Output the (X, Y) coordinate of the center of the cell containing the given text.  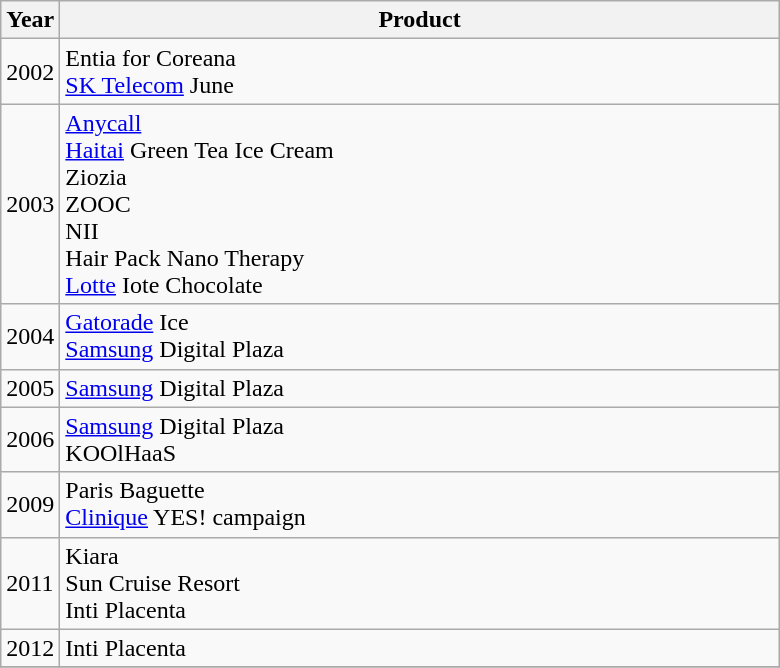
Gatorade Ice Samsung Digital Plaza (420, 336)
Samsung Digital Plaza (420, 388)
Entia for Coreana SK Telecom June (420, 72)
Anycall Haitai Green Tea Ice Cream Ziozia ZOOC NII Hair Pack Nano Therapy Lotte Iote Chocolate (420, 204)
2012 (30, 648)
2003 (30, 204)
2005 (30, 388)
Paris Baguette Clinique YES! campaign (420, 504)
2004 (30, 336)
Year (30, 20)
Product (420, 20)
2011 (30, 583)
Samsung Digital Plaza KOOlHaaS (420, 440)
Inti Placenta (420, 648)
2006 (30, 440)
Kiara Sun Cruise Resort Inti Placenta (420, 583)
2002 (30, 72)
2009 (30, 504)
